Extract the [x, y] coordinate from the center of the cell holding the provided text.  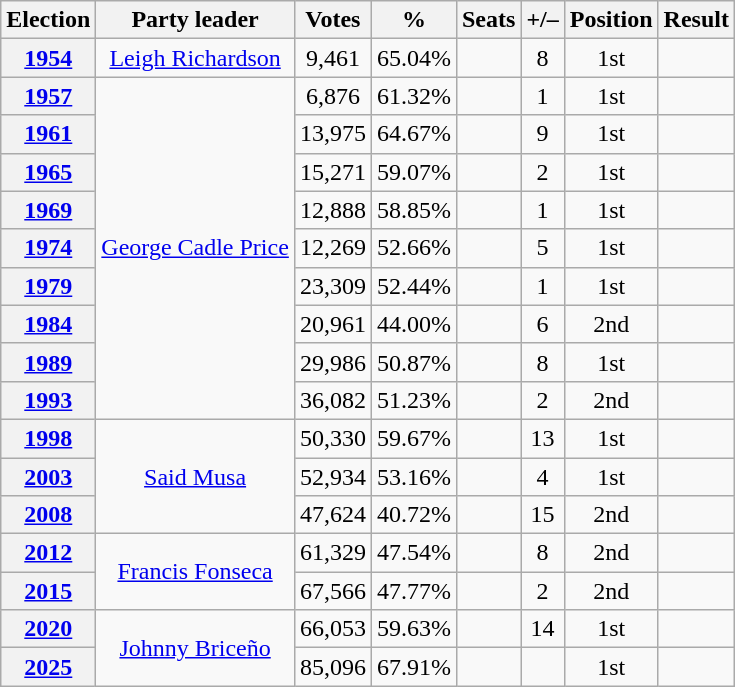
47,624 [332, 515]
61.32% [414, 96]
1989 [48, 362]
2015 [48, 591]
1993 [48, 400]
20,961 [332, 324]
52.66% [414, 248]
6 [542, 324]
12,888 [332, 210]
Said Musa [196, 476]
1965 [48, 172]
George Cadle Price [196, 248]
1979 [48, 286]
1969 [48, 210]
1998 [48, 438]
2003 [48, 477]
67,566 [332, 591]
66,053 [332, 629]
52,934 [332, 477]
44.00% [414, 324]
67.91% [414, 667]
47.77% [414, 591]
1954 [48, 58]
Party leader [196, 20]
5 [542, 248]
53.16% [414, 477]
% [414, 20]
65.04% [414, 58]
2012 [48, 553]
59.07% [414, 172]
4 [542, 477]
12,269 [332, 248]
14 [542, 629]
15 [542, 515]
59.67% [414, 438]
13,975 [332, 134]
Election [48, 20]
59.63% [414, 629]
Votes [332, 20]
50.87% [414, 362]
1961 [48, 134]
1984 [48, 324]
6,876 [332, 96]
1974 [48, 248]
Francis Fonseca [196, 572]
9 [542, 134]
2025 [48, 667]
2020 [48, 629]
1957 [48, 96]
Result [696, 20]
52.44% [414, 286]
36,082 [332, 400]
+/– [542, 20]
2008 [48, 515]
15,271 [332, 172]
47.54% [414, 553]
29,986 [332, 362]
23,309 [332, 286]
13 [542, 438]
Leigh Richardson [196, 58]
Seats [488, 20]
Johnny Briceño [196, 648]
61,329 [332, 553]
Position [611, 20]
51.23% [414, 400]
85,096 [332, 667]
50,330 [332, 438]
9,461 [332, 58]
58.85% [414, 210]
40.72% [414, 515]
64.67% [414, 134]
